Determine the (X, Y) coordinate at the center of the cell enclosing the given text.  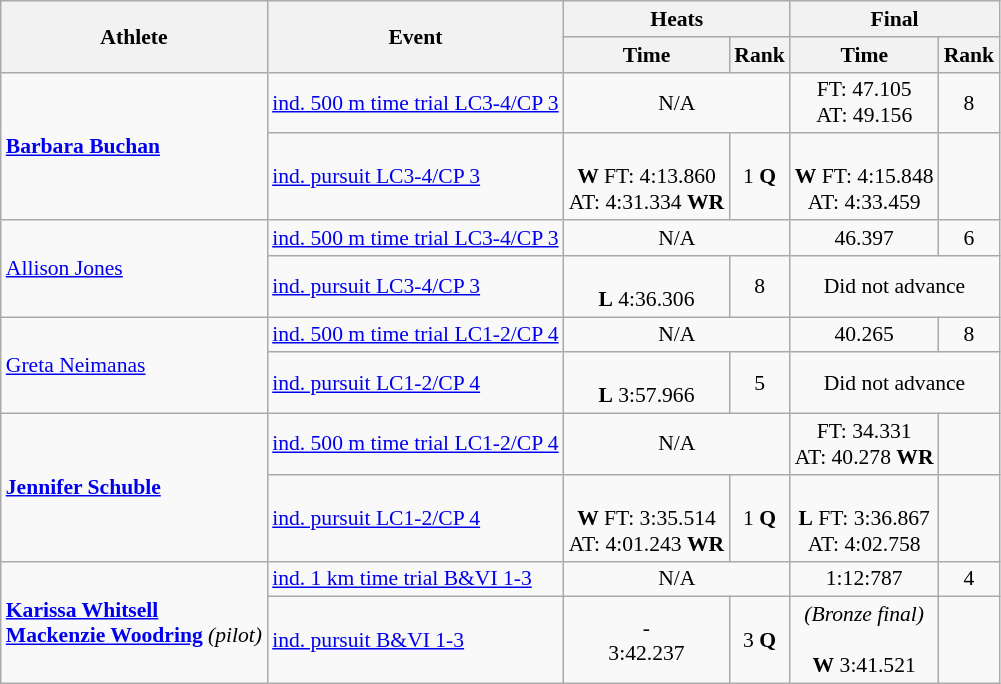
W FT: 4:13.860AT: 4:31.334 WR (647, 178)
W FT: 4:15.848AT: 4:33.459 (864, 178)
L 3:57.966 (647, 384)
W FT: 3:35.514AT: 4:01.243 WR (647, 518)
Barbara Buchan (134, 146)
Final (894, 19)
Karissa WhitsellMackenzie Woodring (pilot) (134, 622)
40.265 (864, 335)
5 (760, 384)
ind. 1 km time trial B&VI 1-3 (416, 579)
4 (970, 579)
FT: 34.331AT: 40.278 WR (864, 444)
L FT: 3:36.867AT: 4:02.758 (864, 518)
Jennifer Schuble (134, 488)
1:12:787 (864, 579)
Allison Jones (134, 268)
L 4:36.306 (647, 286)
Event (416, 36)
Athlete (134, 36)
FT: 47.105AT: 49.156 (864, 102)
3 Q (760, 640)
Greta Neimanas (134, 366)
(Bronze final)W 3:41.521 (864, 640)
46.397 (864, 238)
Heats (677, 19)
- 3:42.237 (647, 640)
ind. pursuit B&VI 1-3 (416, 640)
6 (970, 238)
